Detect which cell encompasses the target text, then output its (X, Y) center coordinate. 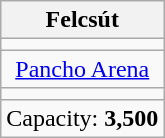
Pancho Arena (82, 69)
Capacity: 3,500 (82, 118)
Felcsút (82, 20)
